Scan for the cell matching the given text and deliver its [X, Y] coordinate at center. 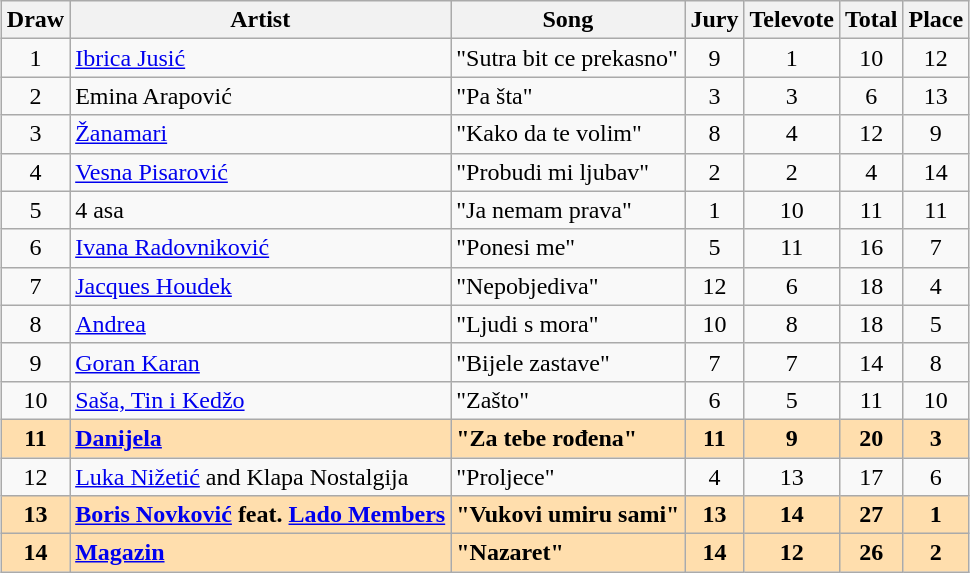
Ivana Radovniković [260, 248]
Total [871, 20]
"Ja nemam prava" [568, 210]
"Proljece" [568, 477]
Danijela [260, 438]
Magazin [260, 553]
"Vukovi umiru sami" [568, 515]
17 [871, 477]
Jacques Houdek [260, 286]
Artist [260, 20]
"Zašto" [568, 400]
Jury [714, 20]
"Ljudi s mora" [568, 324]
"Nepobjediva" [568, 286]
Luka Nižetić and Klapa Nostalgija [260, 477]
"Za tebe rođena" [568, 438]
"Bijele zastave" [568, 362]
"Kako da te volim" [568, 134]
Ibrica Jusić [260, 58]
"Pa šta" [568, 96]
27 [871, 515]
Andrea [260, 324]
Žanamari [260, 134]
Boris Novković feat. Lado Members [260, 515]
Televote [792, 20]
Saša, Tin i Kedžo [260, 400]
Emina Arapović [260, 96]
Place [936, 20]
"Probudi mi ljubav" [568, 172]
16 [871, 248]
"Sutra bit ce prekasno" [568, 58]
"Nazaret" [568, 553]
Goran Karan [260, 362]
4 asa [260, 210]
Song [568, 20]
26 [871, 553]
"Ponesi me" [568, 248]
Vesna Pisarović [260, 172]
20 [871, 438]
Draw [35, 20]
